Pinpoint the cell where the given text exists, returning its [x, y] midpoint coordinate. 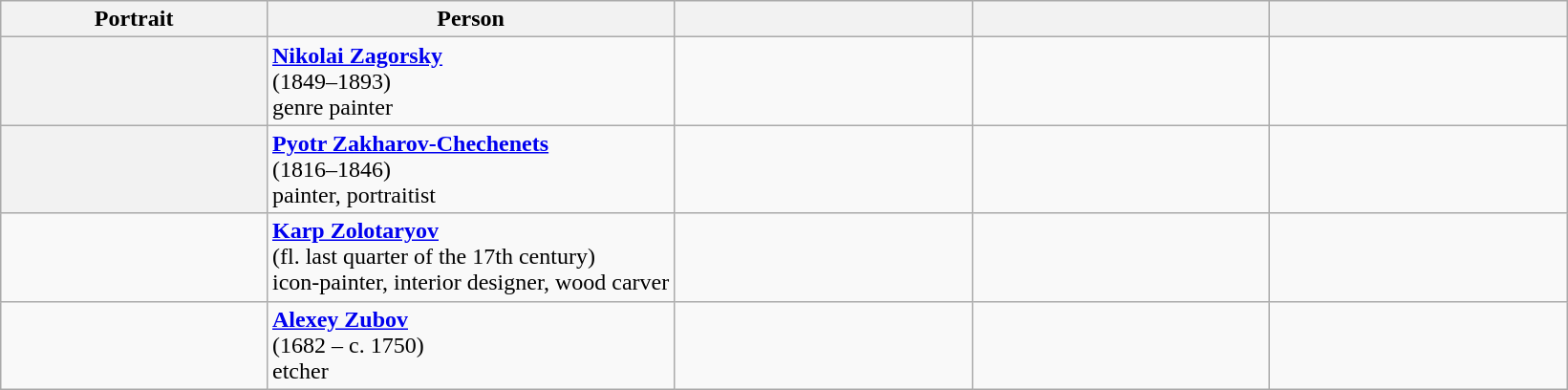
Karp Zolotaryov (fl. last quarter of the 17th century)icon-painter, interior designer, wood carver [470, 257]
Pyotr Zakharov-Chechenets(1816–1846)painter, portraitist [470, 169]
Nikolai Zagorsky(1849–1893)genre painter [470, 81]
Alexey Zubov(1682 – c. 1750)etcher [470, 345]
Portrait [134, 19]
Person [470, 19]
